Return the [x, y] coordinate for the center point of the cell that contains the specified text.  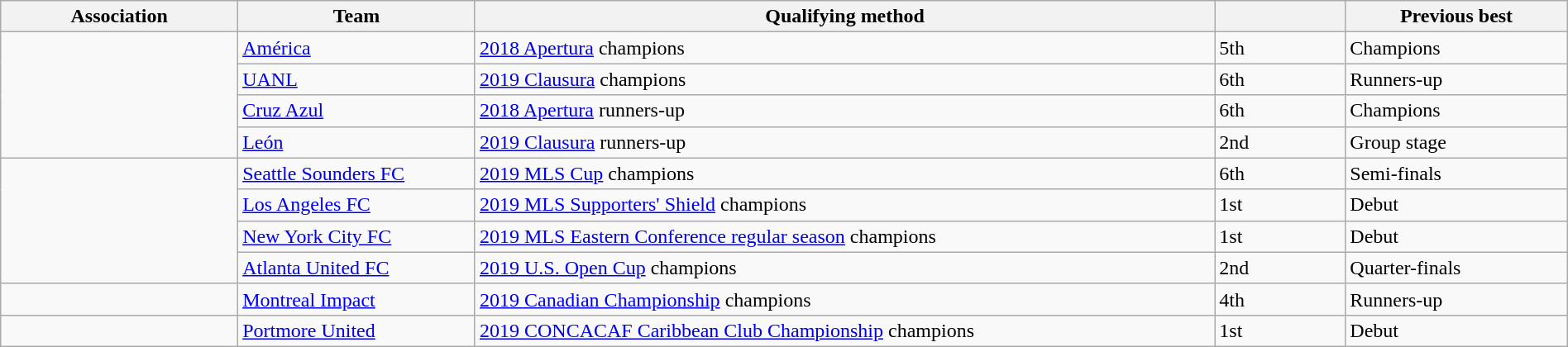
Qualifying method [844, 17]
2018 Apertura runners-up [844, 111]
2019 MLS Eastern Conference regular season champions [844, 236]
2019 Canadian Championship champions [844, 299]
2018 Apertura champions [844, 48]
2019 CONCACAF Caribbean Club Championship champions [844, 330]
Portmore United [357, 330]
América [357, 48]
Cruz Azul [357, 111]
2019 Clausura runners-up [844, 142]
UANL [357, 79]
4th [1280, 299]
Seattle Sounders FC [357, 173]
Group stage [1456, 142]
Montreal Impact [357, 299]
5th [1280, 48]
2019 MLS Supporters' Shield champions [844, 205]
Previous best [1456, 17]
New York City FC [357, 236]
2019 MLS Cup champions [844, 173]
Quarter-finals [1456, 268]
Team [357, 17]
Association [119, 17]
Semi-finals [1456, 173]
2019 U.S. Open Cup champions [844, 268]
Los Angeles FC [357, 205]
Atlanta United FC [357, 268]
León [357, 142]
2019 Clausura champions [844, 79]
